Locate the cell with the specified text and output its [X, Y] center coordinate. 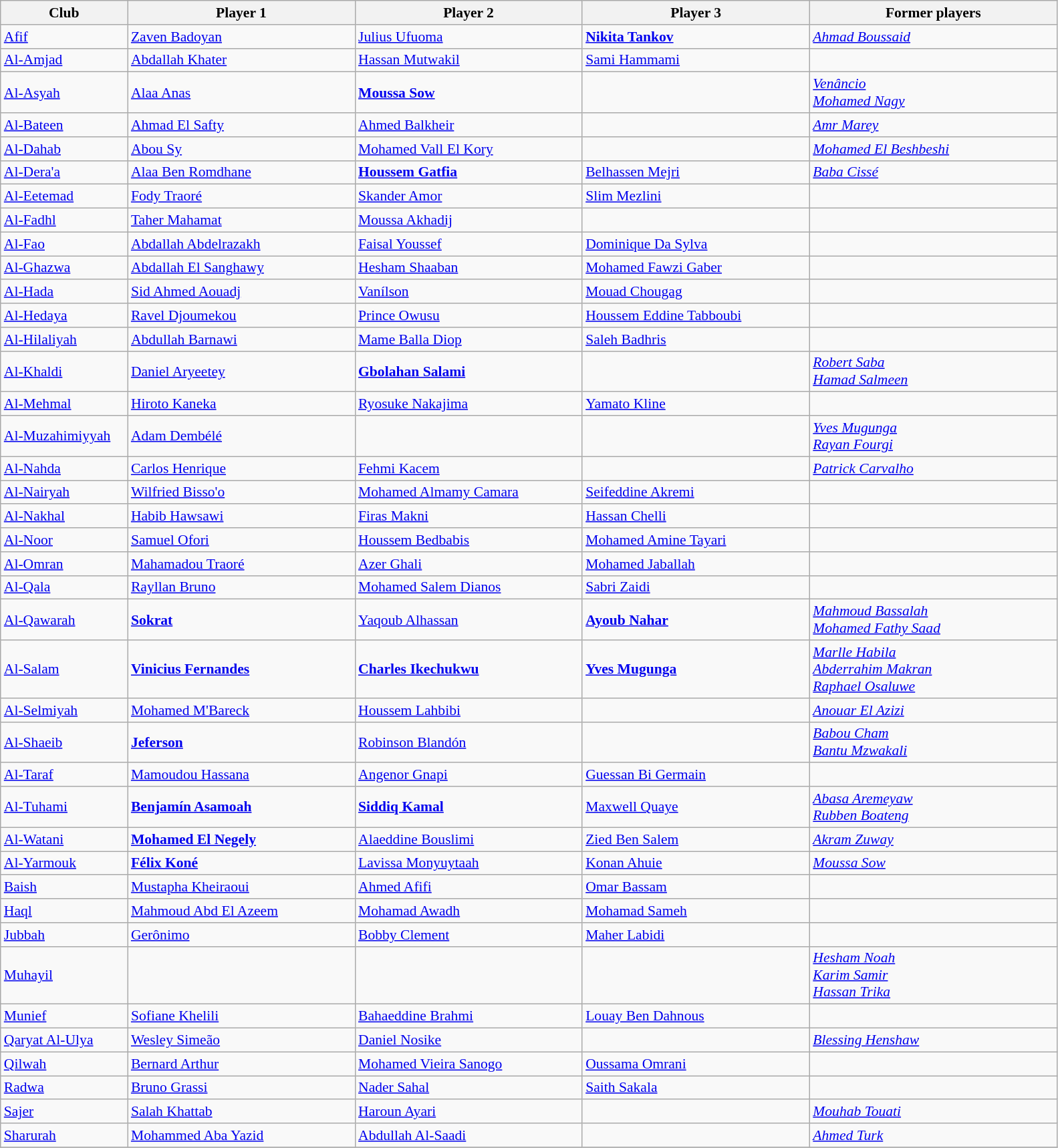
Al-Muzahimiyyah [64, 436]
Bernard Arthur [241, 1064]
Sofiane Khelili [241, 1016]
Maxwell Quaye [696, 807]
Taher Mahamat [241, 221]
Baba Cissé [933, 172]
Baish [64, 887]
Al-Hedaya [64, 315]
Afif [64, 37]
Sabri Zaidi [696, 587]
Alaa Anas [241, 92]
Al-Nahda [64, 468]
Al-Dera'a [64, 172]
Marlle Habila Abderrahim Makran Raphael Osaluwe [933, 670]
Charles Ikechukwu [469, 670]
Julius Ufuoma [469, 37]
Mohamed Vall El Kory [469, 149]
Lavissa Monyuytaah [469, 863]
Hiroto Kaneka [241, 404]
Moussa Akhadij [469, 221]
Mohamed Fawzi Gaber [696, 268]
Sharurah [64, 1135]
Al-Amjad [64, 60]
Former players [933, 13]
Ahmed Afifi [469, 887]
Félix Koné [241, 863]
Muhayil [64, 976]
Nikita Tankov [696, 37]
Wesley Simeão [241, 1040]
Al-Watani [64, 839]
Qaryat Al-Ulya [64, 1040]
Player 3 [696, 13]
Ayoub Nahar [696, 620]
Al-Asyah [64, 92]
Player 1 [241, 13]
Vanílson [469, 292]
Al-Dahab [64, 149]
Houssem Eddine Tabboubi [696, 315]
Rayllan Bruno [241, 587]
Al-Tuhami [64, 807]
Fehmi Kacem [469, 468]
Al-Eetemad [64, 196]
Robert Saba Hamad Salmeen [933, 372]
Mamoudou Hassana [241, 775]
Adam Dembélé [241, 436]
Nader Sahal [469, 1088]
Abdallah Khater [241, 60]
Skander Amor [469, 196]
Mohamad Awadh [469, 911]
Hassan Chelli [696, 517]
Al-Shaeib [64, 742]
Robinson Blandón [469, 742]
Babou Cham Bantu Mzwakali [933, 742]
Haroun Ayari [469, 1112]
Ahmed Turk [933, 1135]
Mohamed El Beshbeshi [933, 149]
Anouar El Azizi [933, 710]
Ryosuke Nakajima [469, 404]
Prince Owusu [469, 315]
Bahaeddine Brahmi [469, 1016]
Yamato Kline [696, 404]
Jeferson [241, 742]
Al-Yarmouk [64, 863]
Firas Makni [469, 517]
Al-Fao [64, 244]
Ahmed Balkheir [469, 125]
Al-Ghazwa [64, 268]
Haql [64, 911]
Al-Nakhal [64, 517]
Abdallah El Sanghawy [241, 268]
Bobby Clement [469, 935]
Angenor Gnapi [469, 775]
Venâncio Mohamed Nagy [933, 92]
Al-Noor [64, 540]
Gerônimo [241, 935]
Belhassen Mejri [696, 172]
Konan Ahuie [696, 863]
Alaeddine Bouslimi [469, 839]
Radwa [64, 1088]
Hesham Shaaban [469, 268]
Guessan Bi Germain [696, 775]
Al-Salam [64, 670]
Siddiq Kamal [469, 807]
Faisal Youssef [469, 244]
Mohammed Aba Yazid [241, 1135]
Hassan Mutwakil [469, 60]
Al-Mehmal [64, 404]
Club [64, 13]
Mohamed Amine Tayari [696, 540]
Mahamadou Traoré [241, 564]
Sajer [64, 1112]
Al-Omran [64, 564]
Samuel Ofori [241, 540]
Patrick Carvalho [933, 468]
Abdallah Abdelrazakh [241, 244]
Seifeddine Akremi [696, 492]
Gbolahan Salami [469, 372]
Sami Hammami [696, 60]
Fody Traoré [241, 196]
Daniel Aryeetey [241, 372]
Yves Mugunga [696, 670]
Abasa Aremeyaw Rubben Boateng [933, 807]
Mohamad Sameh [696, 911]
Mustapha Kheiraoui [241, 887]
Al-Taraf [64, 775]
Mohamed M'Bareck [241, 710]
Mohamed Almamy Camara [469, 492]
Mouad Chougag [696, 292]
Hesham Noah Karim Samir Hassan Trika [933, 976]
Zaven Badoyan [241, 37]
Sid Ahmed Aouadj [241, 292]
Jubbah [64, 935]
Yves Mugunga Rayan Fourgi [933, 436]
Carlos Henrique [241, 468]
Al-Fadhl [64, 221]
Al-Bateen [64, 125]
Alaa Ben Romdhane [241, 172]
Akram Zuway [933, 839]
Amr Marey [933, 125]
Qilwah [64, 1064]
Houssem Lahbibi [469, 710]
Vinicius Fernandes [241, 670]
Blessing Henshaw [933, 1040]
Mohamed Jaballah [696, 564]
Saleh Badhris [696, 339]
Daniel Nosike [469, 1040]
Houssem Bedbabis [469, 540]
Ahmad El Safty [241, 125]
Zied Ben Salem [696, 839]
Abdullah Barnawi [241, 339]
Houssem Gatfia [469, 172]
Wilfried Bisso'o [241, 492]
Al-Qala [64, 587]
Louay Ben Dahnous [696, 1016]
Dominique Da Sylva [696, 244]
Sokrat [241, 620]
Al-Khaldi [64, 372]
Mahmoud Abd El Azeem [241, 911]
Munief [64, 1016]
Maher Labidi [696, 935]
Abdullah Al-Saadi [469, 1135]
Bruno Grassi [241, 1088]
Mohamed Vieira Sanogo [469, 1064]
Al-Nairyah [64, 492]
Ahmad Boussaid [933, 37]
Al-Qawarah [64, 620]
Yaqoub Alhassan [469, 620]
Mame Balla Diop [469, 339]
Mouhab Touati [933, 1112]
Al-Selmiyah [64, 710]
Mohamed Salem Dianos [469, 587]
Abou Sy [241, 149]
Al-Hilaliyah [64, 339]
Mahmoud Bassalah Mohamed Fathy Saad [933, 620]
Azer Ghali [469, 564]
Mohamed El Negely [241, 839]
Omar Bassam [696, 887]
Player 2 [469, 13]
Slim Mezlini [696, 196]
Ravel Djoumekou [241, 315]
Benjamín Asamoah [241, 807]
Habib Hawsawi [241, 517]
Oussama Omrani [696, 1064]
Saith Sakala [696, 1088]
Al-Hada [64, 292]
Salah Khattab [241, 1112]
